Search for the cell housing the specified text and yield its [x, y] center coordinate. 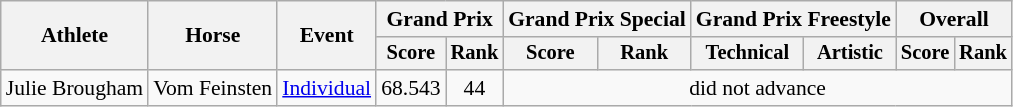
Individual [326, 88]
Grand Prix [440, 19]
Athlete [74, 36]
Overall [954, 19]
Artistic [850, 54]
Technical [748, 54]
did not advance [758, 88]
Julie Brougham [74, 88]
Horse [212, 36]
44 [475, 88]
Grand Prix Special [597, 19]
68.543 [410, 88]
Event [326, 36]
Grand Prix Freestyle [794, 19]
Vom Feinsten [212, 88]
